From the cell containing the given text, extract its center point as [x, y] coordinate. 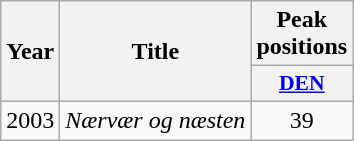
2003 [30, 120]
DEN [302, 84]
Title [156, 52]
Nærvær og næsten [156, 120]
Year [30, 52]
Peak positions [302, 34]
39 [302, 120]
